Locate the cell with the specified text and output its [x, y] center coordinate. 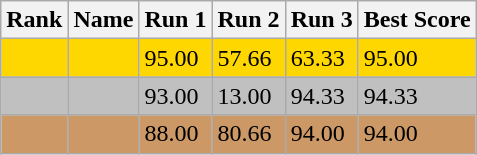
57.66 [248, 58]
Run 1 [176, 20]
13.00 [248, 96]
Run 2 [248, 20]
93.00 [176, 96]
Best Score [417, 20]
63.33 [322, 58]
80.66 [248, 134]
Run 3 [322, 20]
Rank [34, 20]
Name [104, 20]
88.00 [176, 134]
